Output the (x, y) coordinate of the center of the cell containing the given text.  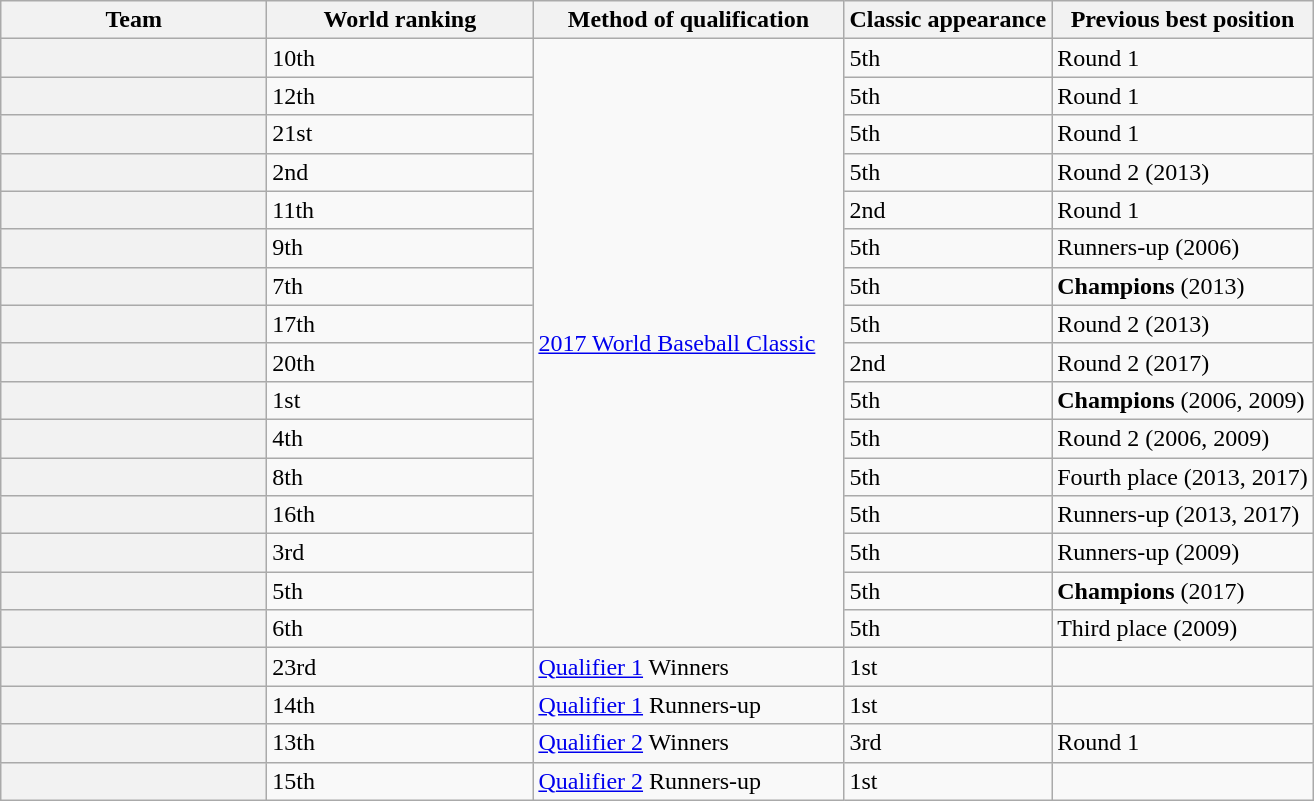
Round 2 (2017) (1183, 362)
Qualifier 1 Winners (688, 667)
15th (400, 781)
Third place (2009) (1183, 629)
Qualifier 2 Winners (688, 743)
Runners-up (2006) (1183, 248)
Previous best position (1183, 20)
8th (400, 477)
23rd (400, 667)
Runners-up (2009) (1183, 553)
10th (400, 58)
12th (400, 96)
Method of qualification (688, 20)
11th (400, 210)
13th (400, 743)
16th (400, 515)
Runners-up (2013, 2017) (1183, 515)
Qualifier 2 Runners-up (688, 781)
Champions (2013) (1183, 286)
Champions (2006, 2009) (1183, 400)
Fourth place (2013, 2017) (1183, 477)
21st (400, 134)
World ranking (400, 20)
Qualifier 1 Runners-up (688, 705)
Team (134, 20)
Round 2 (2006, 2009) (1183, 438)
Champions (2017) (1183, 591)
Classic appearance (948, 20)
7th (400, 286)
14th (400, 705)
6th (400, 629)
2017 World Baseball Classic (688, 344)
4th (400, 438)
9th (400, 248)
17th (400, 324)
20th (400, 362)
